Scan for the cell matching the given text and deliver its (X, Y) coordinate at center. 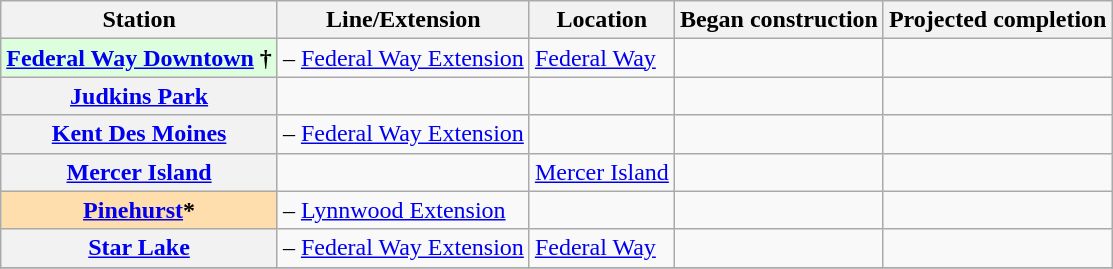
Station (140, 20)
Pinehurst* (140, 210)
Judkins Park (140, 96)
Location (602, 20)
– Lynnwood Extension (403, 210)
Federal Way Downtown † (140, 58)
Line/Extension (403, 20)
Projected completion (998, 20)
Star Lake (140, 248)
Began construction (778, 20)
Kent Des Moines (140, 134)
